Extract the [x, y] coordinate from the center of the cell holding the provided text.  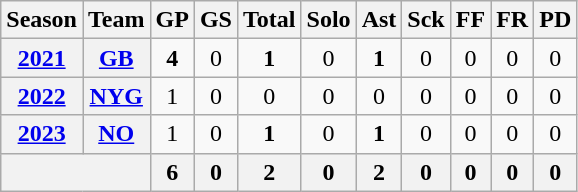
4 [172, 58]
Season [42, 20]
Team [116, 20]
2023 [42, 134]
Solo [328, 20]
NO [116, 134]
GS [216, 20]
Sck [426, 20]
FF [470, 20]
NYG [116, 96]
PD [556, 20]
Total [269, 20]
6 [172, 172]
GP [172, 20]
FR [512, 20]
GB [116, 58]
2022 [42, 96]
2021 [42, 58]
Ast [379, 20]
